Extract the (X, Y) coordinate from the center of the cell holding the provided text.  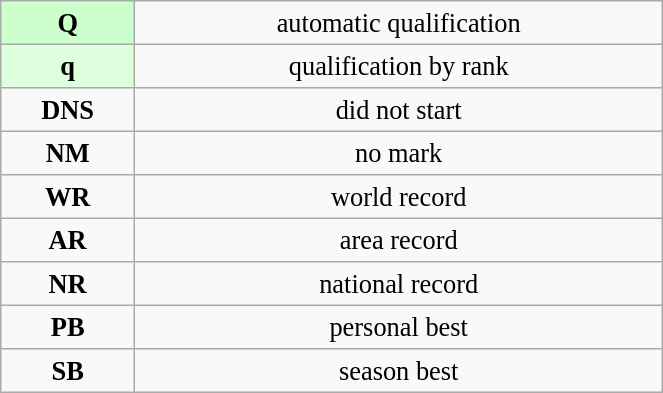
did not start (399, 109)
q (68, 66)
WR (68, 197)
world record (399, 197)
NR (68, 284)
PB (68, 327)
qualification by rank (399, 66)
SB (68, 371)
DNS (68, 109)
AR (68, 240)
no mark (399, 153)
Q (68, 22)
season best (399, 371)
area record (399, 240)
automatic qualification (399, 22)
personal best (399, 327)
NM (68, 153)
national record (399, 284)
